Determine the [X, Y] coordinate at the center of the cell enclosing the given text.  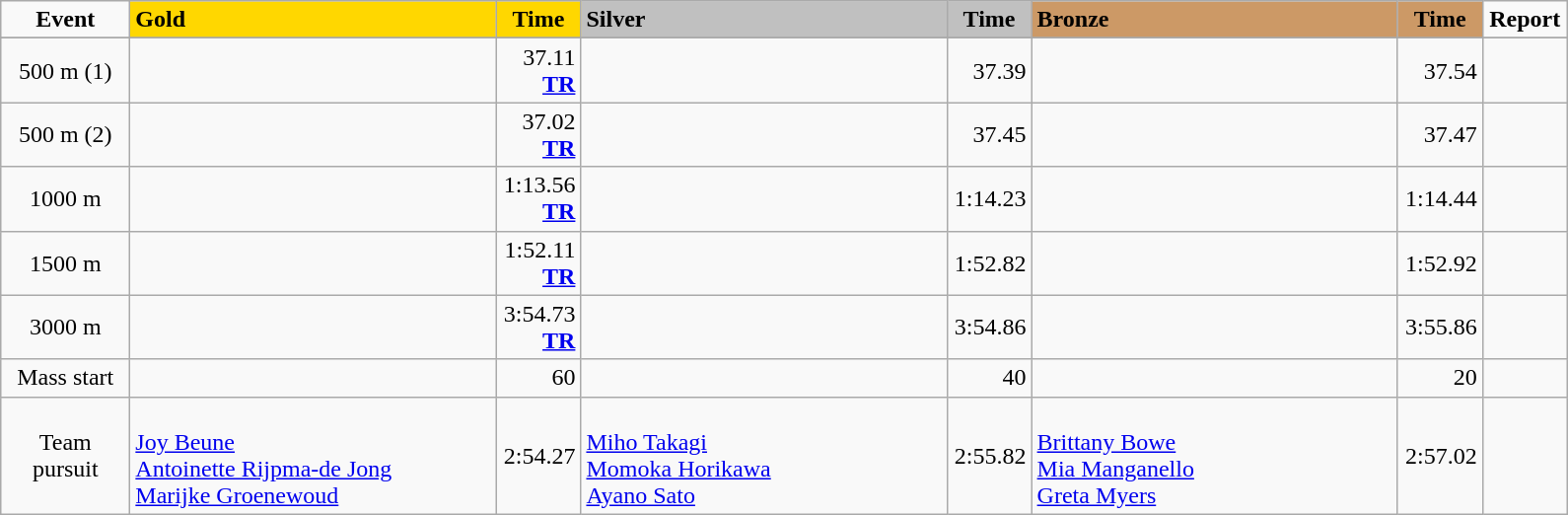
1:52.92 [1440, 262]
2:57.02 [1440, 456]
500 m (1) [65, 71]
Event [65, 20]
Brittany BoweMia ManganelloGreta Myers [1215, 456]
Miho TakagiMomoka HorikawaAyano Sato [763, 456]
1:13.56TR [538, 199]
Team pursuit [65, 456]
2:55.82 [989, 456]
40 [989, 378]
37.02TR [538, 134]
37.54 [1440, 71]
1000 m [65, 199]
Report [1525, 20]
1500 m [65, 262]
3:54.73TR [538, 328]
Joy BeuneAntoinette Rijpma-de JongMarijke Groenewoud [314, 456]
1:52.11TR [538, 262]
2:54.27 [538, 456]
3:54.86 [989, 328]
37.45 [989, 134]
Bronze [1215, 20]
3:55.86 [1440, 328]
37.47 [1440, 134]
Mass start [65, 378]
1:14.23 [989, 199]
Gold [314, 20]
37.11TR [538, 71]
Silver [763, 20]
60 [538, 378]
1:52.82 [989, 262]
3000 m [65, 328]
1:14.44 [1440, 199]
20 [1440, 378]
500 m (2) [65, 134]
37.39 [989, 71]
